Search for the cell housing the specified text and yield its (X, Y) center coordinate. 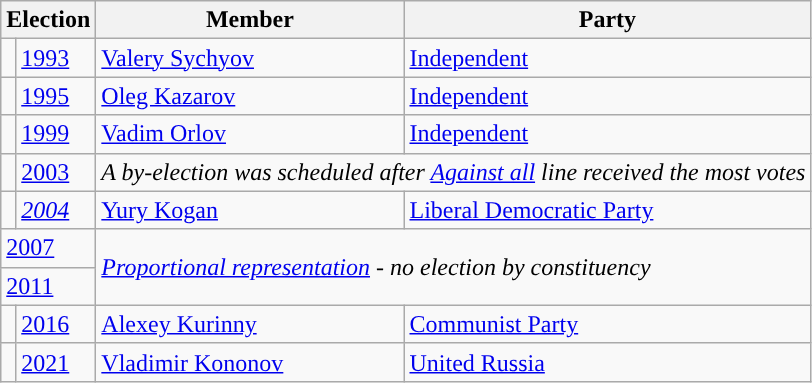
Valery Sychyov (250, 58)
Communist Party (608, 324)
2021 (56, 362)
Yury Kogan (250, 210)
A by-election was scheduled after Against all line received the most votes (454, 172)
2016 (56, 324)
Liberal Democratic Party (608, 210)
2011 (48, 286)
Vladimir Kononov (250, 362)
Vadim Orlov (250, 134)
1999 (56, 134)
Oleg Kazarov (250, 96)
1993 (56, 58)
2004 (56, 210)
Proportional representation - no election by constituency (454, 267)
Election (48, 20)
2003 (56, 172)
Alexey Kurinny (250, 324)
United Russia (608, 362)
1995 (56, 96)
Party (608, 20)
2007 (48, 248)
Member (250, 20)
